Find where the given text appears and provide that cell's center as (X, Y) coordinate. 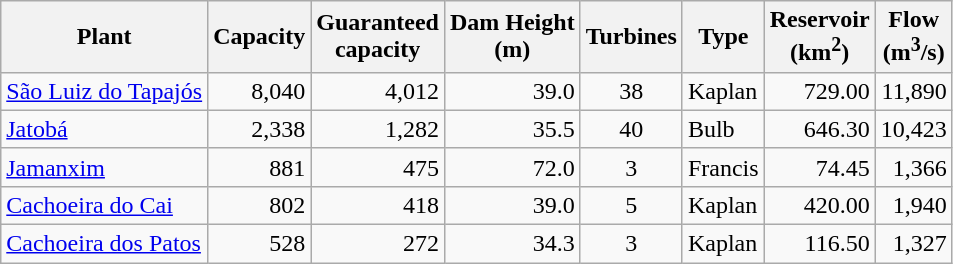
1,940 (914, 205)
8,040 (260, 91)
272 (378, 244)
Dam Height(m) (512, 37)
2,338 (260, 129)
802 (260, 205)
881 (260, 167)
Reservoir(km2) (820, 37)
10,423 (914, 129)
729.00 (820, 91)
1,327 (914, 244)
Type (723, 37)
Jatobá (104, 129)
4,012 (378, 91)
1,366 (914, 167)
Plant (104, 37)
35.5 (512, 129)
Francis (723, 167)
Turbines (631, 37)
116.50 (820, 244)
34.3 (512, 244)
5 (631, 205)
Guaranteedcapacity (378, 37)
Cachoeira do Cai (104, 205)
74.45 (820, 167)
São Luiz do Tapajós (104, 91)
Jamanxim (104, 167)
11,890 (914, 91)
Bulb (723, 129)
418 (378, 205)
Flow(m3/s) (914, 37)
38 (631, 91)
1,282 (378, 129)
72.0 (512, 167)
646.30 (820, 129)
528 (260, 244)
Capacity (260, 37)
420.00 (820, 205)
Cachoeira dos Patos (104, 244)
40 (631, 129)
475 (378, 167)
